Determine the (x, y) coordinate at the center of the cell enclosing the given text.  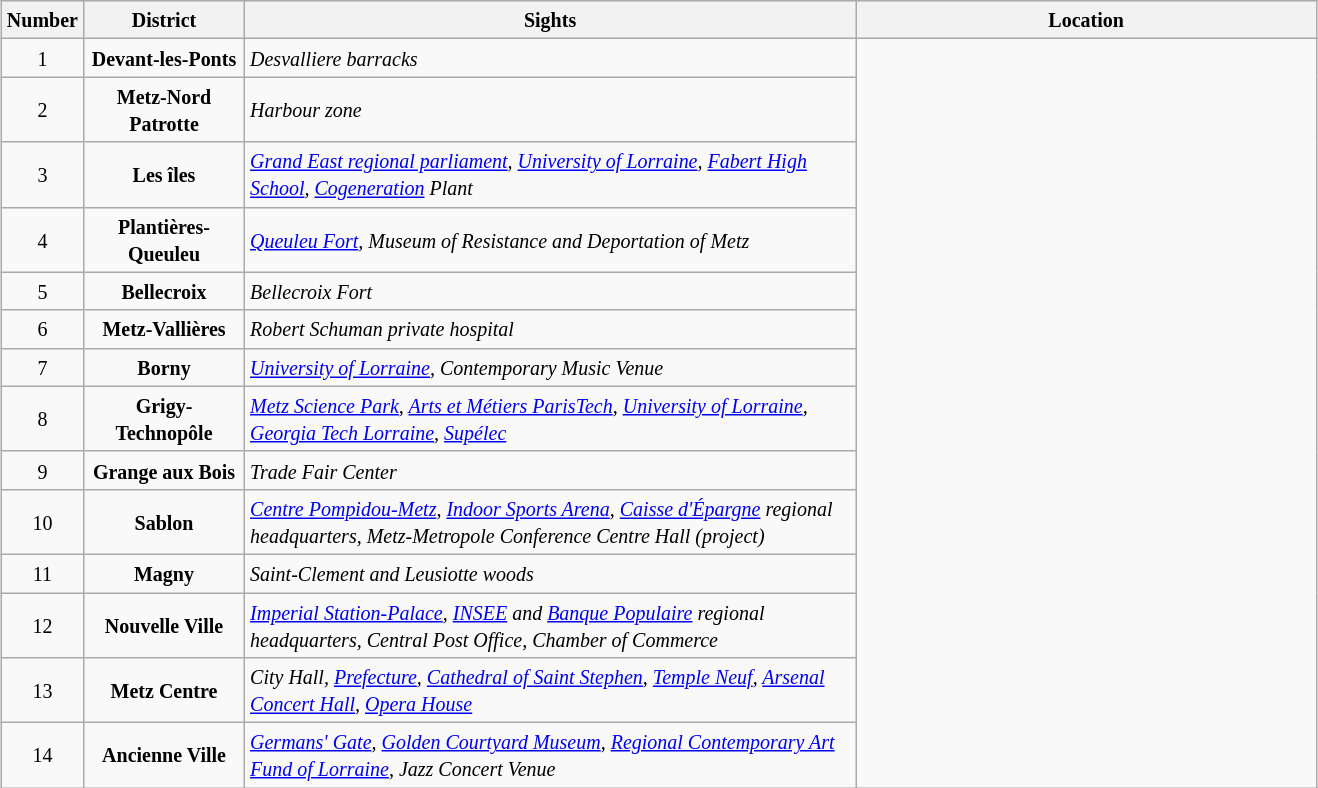
13 (42, 690)
1 (42, 58)
Magny (164, 573)
2 (42, 110)
Metz Science Park, Arts et Métiers ParisTech, University of Lorraine, Georgia Tech Lorraine, Supélec (550, 418)
Metz-Nord Patrotte (164, 110)
3 (42, 174)
5 (42, 291)
Plantières-Queuleu (164, 240)
9 (42, 470)
Grand East regional parliament, University of Lorraine, Fabert High School, Cogeneration Plant (550, 174)
Saint-Clement and Leusiotte woods (550, 573)
Nouvelle Ville (164, 624)
Bellecroix (164, 291)
Les îles (164, 174)
Imperial Station-Palace, INSEE and Banque Populaire regional headquarters, Central Post Office, Chamber of Commerce (550, 624)
7 (42, 367)
10 (42, 522)
11 (42, 573)
Grange aux Bois (164, 470)
4 (42, 240)
Bellecroix Fort (550, 291)
12 (42, 624)
Trade Fair Center (550, 470)
Number (42, 20)
Ancienne Ville (164, 756)
Desvalliere barracks (550, 58)
Queuleu Fort, Museum of Resistance and Deportation of Metz (550, 240)
University of Lorraine, Contemporary Music Venue (550, 367)
Borny (164, 367)
8 (42, 418)
Robert Schuman private hospital (550, 329)
Metz Centre (164, 690)
Centre Pompidou-Metz, Indoor Sports Arena, Caisse d'Épargne regional headquarters, Metz-Metropole Conference Centre Hall (project) (550, 522)
City Hall, Prefecture, Cathedral of Saint Stephen, Temple Neuf, Arsenal Concert Hall, Opera House (550, 690)
Germans' Gate, Golden Courtyard Museum, Regional Contemporary Art Fund of Lorraine, Jazz Concert Venue (550, 756)
Harbour zone (550, 110)
14 (42, 756)
Metz-Vallières (164, 329)
Sights (550, 20)
6 (42, 329)
Grigy-Technopôle (164, 418)
Location (1086, 20)
Sablon (164, 522)
Devant-les-Ponts (164, 58)
District (164, 20)
